Locate the cell with the specified text and output its [X, Y] center coordinate. 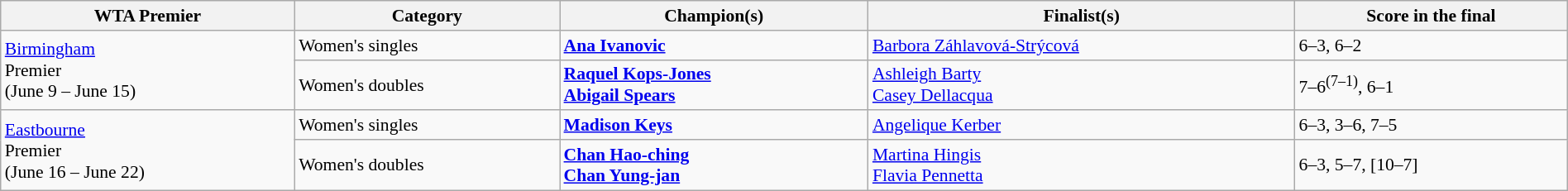
Martina Hingis Flavia Pennetta [1082, 165]
Madison Keys [715, 126]
Ashleigh Barty Casey Dellacqua [1082, 84]
7–6(7–1), 6–1 [1432, 84]
6–3, 3–6, 7–5 [1432, 126]
Raquel Kops-Jones Abigail Spears [715, 84]
6–3, 5–7, [10–7] [1432, 165]
Champion(s) [715, 16]
Finalist(s) [1082, 16]
6–3, 6–2 [1432, 45]
WTA Premier [147, 16]
Ana Ivanovic [715, 45]
Score in the final [1432, 16]
Angelique Kerber [1082, 126]
Chan Hao-ching Chan Yung-jan [715, 165]
Category [427, 16]
BirminghamPremier(June 9 – June 15) [147, 71]
Barbora Záhlavová-Strýcová [1082, 45]
EastbournePremier (June 16 – June 22) [147, 150]
